Locate the cell with the specified text and output its (X, Y) center coordinate. 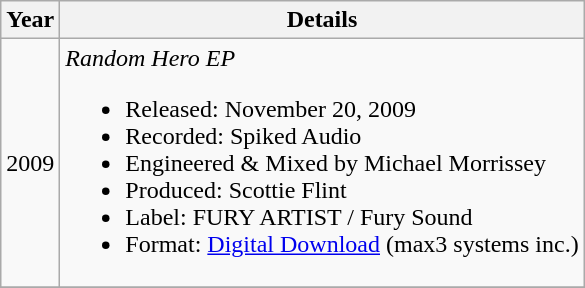
Year (30, 20)
Details (322, 20)
2009 (30, 163)
